Return the [x, y] coordinate for the center point of the cell that contains the specified text.  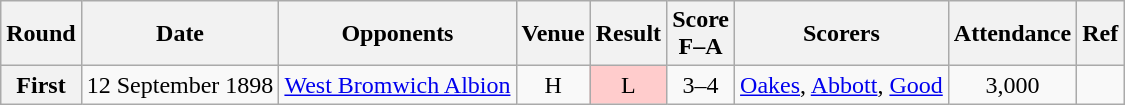
12 September 1898 [180, 85]
Result [628, 34]
Ref [1100, 34]
ScoreF–A [701, 34]
3–4 [701, 85]
Attendance [1012, 34]
Opponents [398, 34]
Date [180, 34]
Venue [553, 34]
H [553, 85]
Round [41, 34]
3,000 [1012, 85]
Oakes, Abbott, Good [842, 85]
West Bromwich Albion [398, 85]
Scorers [842, 34]
L [628, 85]
First [41, 85]
